Extract the (X, Y) coordinate from the center of the cell holding the provided text.  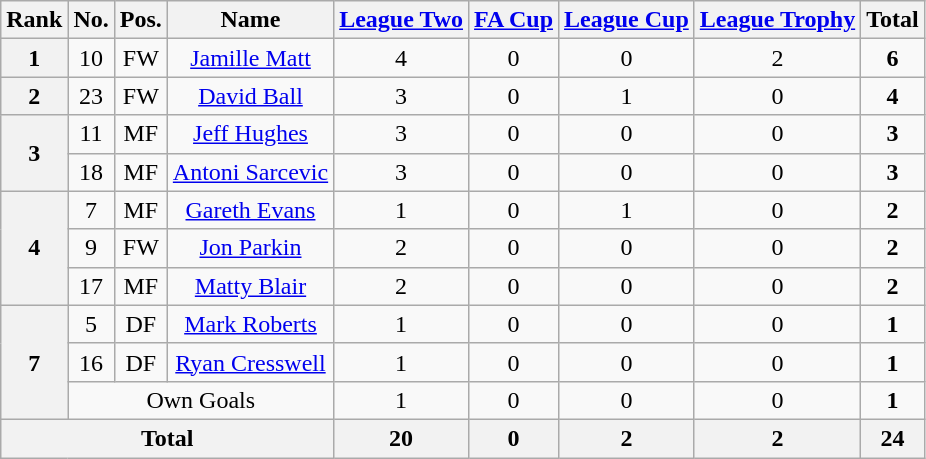
11 (91, 134)
Mark Roberts (250, 324)
9 (91, 248)
Own Goals (201, 400)
Jamille Matt (250, 58)
Ryan Cresswell (250, 362)
Rank (34, 20)
16 (91, 362)
Jon Parkin (250, 248)
League Cup (627, 20)
FA Cup (514, 20)
20 (402, 438)
24 (893, 438)
Name (250, 20)
Pos. (140, 20)
17 (91, 286)
David Ball (250, 96)
5 (91, 324)
No. (91, 20)
Gareth Evans (250, 210)
23 (91, 96)
Antoni Sarcevic (250, 172)
Jeff Hughes (250, 134)
League Two (402, 20)
10 (91, 58)
18 (91, 172)
Matty Blair (250, 286)
6 (893, 58)
League Trophy (777, 20)
